For the text-containing cell, return its midpoint in [X, Y] coordinate format. 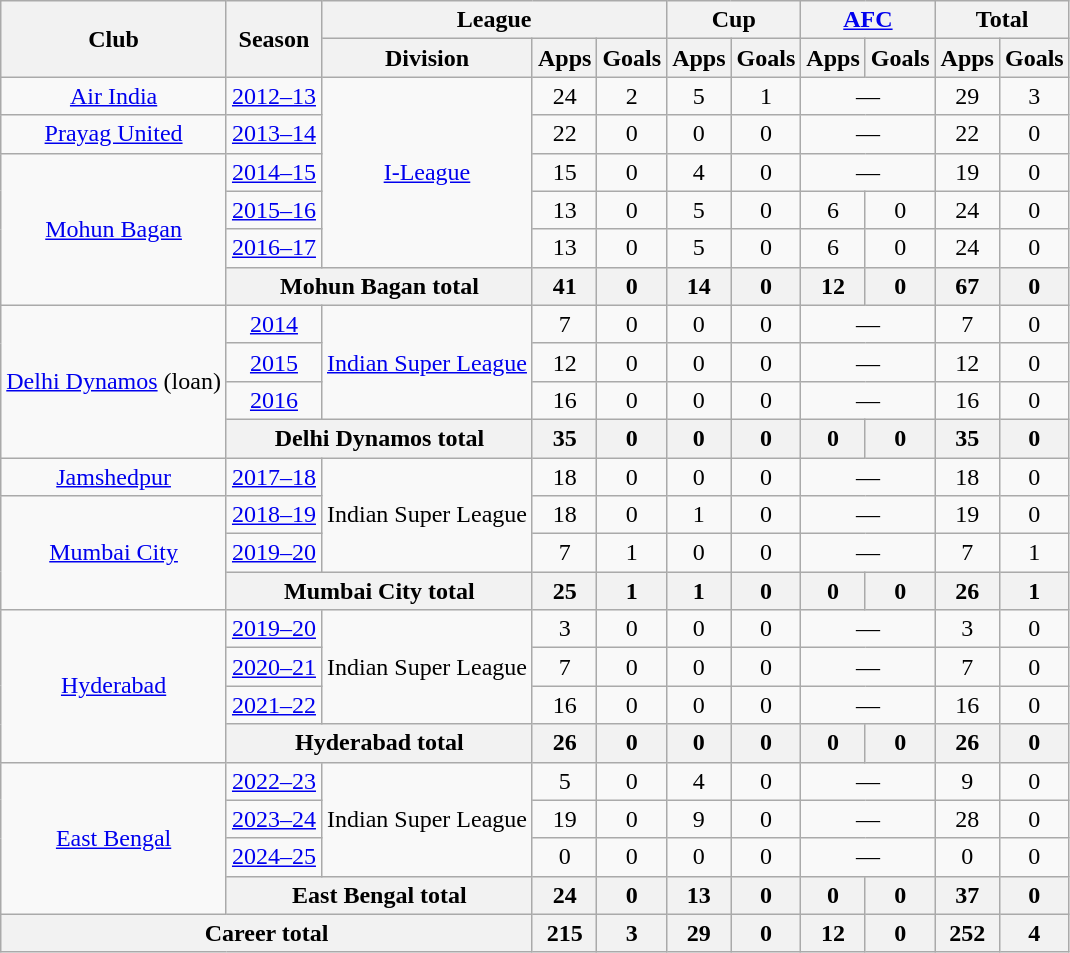
215 [564, 933]
2023–24 [274, 819]
2016 [274, 400]
Hyderabad total [379, 743]
252 [967, 933]
Mohun Bagan total [379, 286]
2016–17 [274, 248]
Jamshedpur [114, 477]
2 [632, 96]
2012–13 [274, 96]
Hyderabad [114, 686]
Delhi Dynamos (loan) [114, 381]
Prayag United [114, 134]
2017–18 [274, 477]
2014 [274, 324]
2018–19 [274, 515]
East Bengal total [379, 895]
28 [967, 819]
41 [564, 286]
2022–23 [274, 781]
Career total [267, 933]
14 [699, 286]
2014–15 [274, 172]
Total [1002, 20]
2021–22 [274, 705]
East Bengal [114, 838]
2013–14 [274, 134]
Cup [734, 20]
Mumbai City total [379, 591]
Club [114, 39]
2015–16 [274, 210]
Mohun Bagan [114, 229]
Air India [114, 96]
AFC [868, 20]
I-League [426, 172]
Division [426, 58]
Delhi Dynamos total [379, 438]
Season [274, 39]
Mumbai City [114, 553]
25 [564, 591]
2015 [274, 362]
67 [967, 286]
37 [967, 895]
2024–25 [274, 857]
League [494, 20]
15 [564, 172]
2020–21 [274, 667]
